Capture the cell that displays the provided text and extract its (x, y) central coordinate. 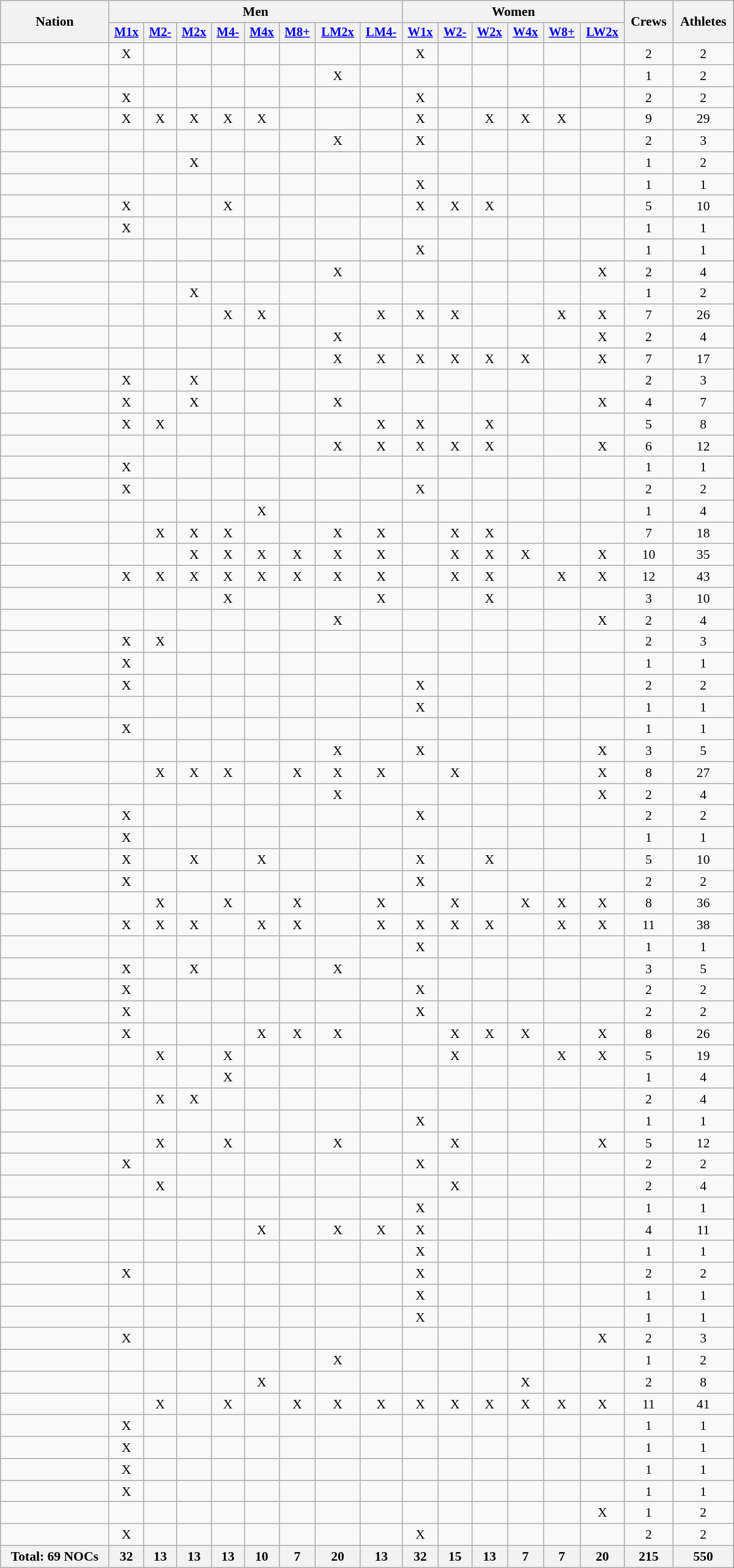
17 (703, 359)
M8+ (297, 33)
W8+ (562, 33)
M1x (126, 33)
29 (703, 119)
Nation (55, 22)
W2x (489, 33)
Total: 69 NOCs (55, 1557)
M4- (228, 33)
27 (703, 773)
550 (703, 1557)
W4x (526, 33)
Women (514, 12)
43 (703, 576)
LM2x (338, 33)
Men (256, 12)
19 (703, 1056)
36 (703, 904)
LW2x (602, 33)
15 (455, 1557)
6 (648, 446)
9 (648, 119)
18 (703, 533)
W1x (421, 33)
M2x (195, 33)
215 (648, 1557)
LM4- (382, 33)
M2- (160, 33)
W2- (455, 33)
M4x (262, 33)
35 (703, 555)
38 (703, 925)
Crews (648, 22)
Athletes (703, 22)
41 (703, 1404)
